Extract the (X, Y) coordinate from the center of the cell holding the provided text.  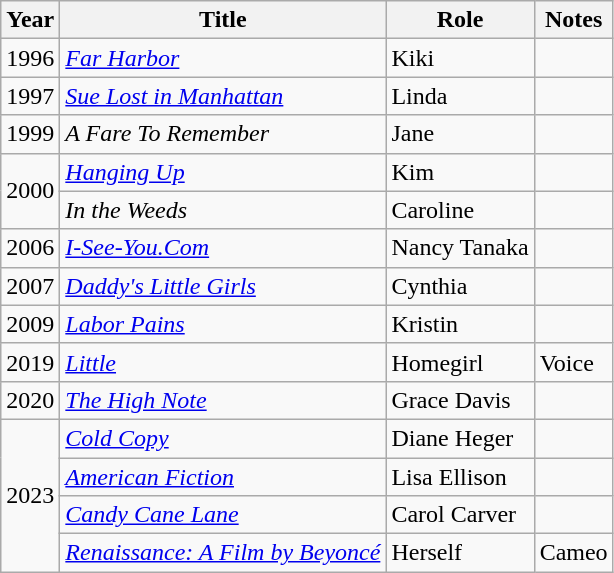
1999 (30, 134)
Carol Carver (460, 515)
Hanging Up (223, 172)
Year (30, 20)
Diane Heger (460, 438)
Role (460, 20)
2009 (30, 324)
Herself (460, 553)
Cameo (574, 553)
Cold Copy (223, 438)
2020 (30, 400)
Cynthia (460, 286)
A Fare To Remember (223, 134)
2023 (30, 495)
Kiki (460, 58)
Jane (460, 134)
Caroline (460, 210)
Homegirl (460, 362)
2000 (30, 191)
Renaissance: A Film by Beyoncé (223, 553)
The High Note (223, 400)
1996 (30, 58)
Daddy's Little Girls (223, 286)
2007 (30, 286)
Little (223, 362)
Far Harbor (223, 58)
In the Weeds (223, 210)
2006 (30, 248)
Voice (574, 362)
Kim (460, 172)
Kristin (460, 324)
Labor Pains (223, 324)
American Fiction (223, 477)
Candy Cane Lane (223, 515)
Linda (460, 96)
Sue Lost in Manhattan (223, 96)
Notes (574, 20)
2019 (30, 362)
Grace Davis (460, 400)
Title (223, 20)
Nancy Tanaka (460, 248)
1997 (30, 96)
I-See-You.Com (223, 248)
Lisa Ellison (460, 477)
